Find where the given text appears and provide that cell's center as (X, Y) coordinate. 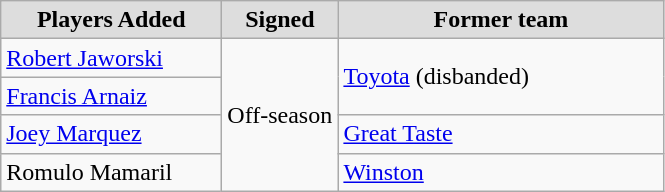
Francis Arnaiz (112, 96)
Romulo Mamaril (112, 172)
Signed (280, 20)
Former team (501, 20)
Players Added (112, 20)
Toyota (disbanded) (501, 77)
Winston (501, 172)
Off-season (280, 115)
Robert Jaworski (112, 58)
Great Taste (501, 134)
Joey Marquez (112, 134)
